Extract the (x, y) coordinate from the center of the cell holding the provided text.  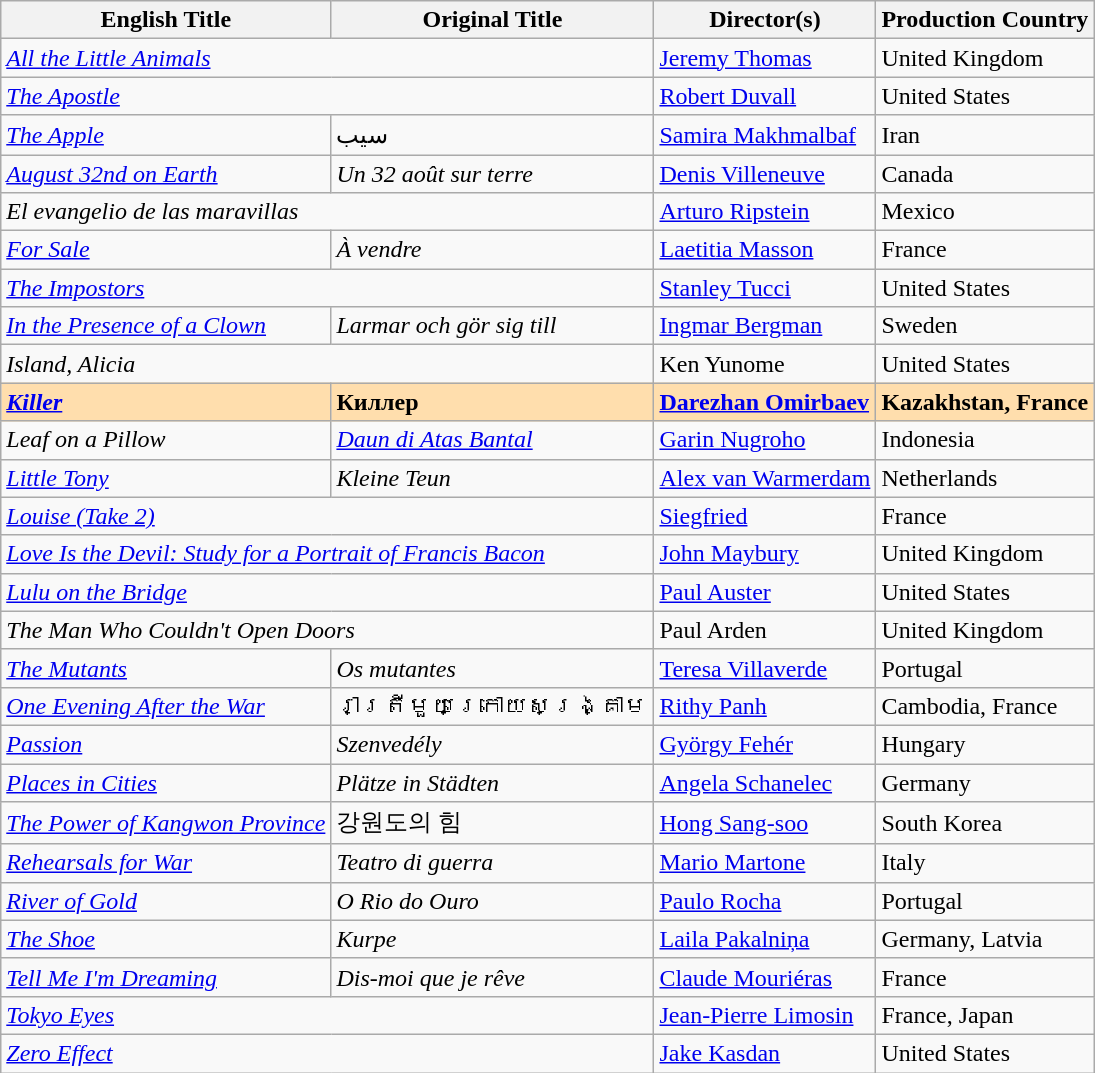
Netherlands (985, 478)
All the Little Animals (328, 58)
Angela Schanelec (765, 783)
Jeremy Thomas (765, 58)
John Maybury (765, 554)
Canada (985, 173)
រាត្រីមួយក្រោយសង្គ្រាម (492, 706)
Germany (985, 783)
For Sale (166, 250)
France, Japan (985, 1015)
Kurpe (492, 939)
Samira Makhmalbaf (765, 135)
Director(s) (765, 20)
Daun di Atas Bantal (492, 440)
Teresa Villaverde (765, 668)
El evangelio de las maravillas (328, 212)
Arturo Ripstein (765, 212)
Denis Villeneuve (765, 173)
O Rio do Ouro (492, 901)
Cambodia, France (985, 706)
The Power of Kangwon Province (166, 824)
Hong Sang-soo (765, 824)
Sweden (985, 326)
Kazakhstan, France (985, 402)
Robert Duvall (765, 96)
Leaf on a Pillow (166, 440)
Mario Martone (765, 863)
강원도의 힘 (492, 824)
Little Tony (166, 478)
Claude Mouriéras (765, 977)
Tokyo Eyes (328, 1015)
Love Is the Devil: Study for a Portrait of Francis Bacon (328, 554)
Island, Alicia (328, 364)
سیب (492, 135)
Jean-Pierre Limosin (765, 1015)
Passion (166, 744)
Garin Nugroho (765, 440)
Os mutantes (492, 668)
Italy (985, 863)
In the Presence of a Clown (166, 326)
Alex van Warmerdam (765, 478)
Teatro di guerra (492, 863)
Jake Kasdan (765, 1053)
Production Country (985, 20)
The Man Who Couldn't Open Doors (328, 630)
Darezhan Omirbaev (765, 402)
English Title (166, 20)
Killer (166, 402)
Iran (985, 135)
Ken Yunome (765, 364)
À vendre (492, 250)
Kleine Teun (492, 478)
The Shoe (166, 939)
Siegfried (765, 516)
Киллер (492, 402)
The Apple (166, 135)
Laetitia Masson (765, 250)
Lulu on the Bridge (328, 592)
Paul Auster (765, 592)
August 32nd on Earth (166, 173)
Paul Arden (765, 630)
Dis-moi que je rêve (492, 977)
György Fehér (765, 744)
River of Gold (166, 901)
Original Title (492, 20)
Germany, Latvia (985, 939)
Tell Me I'm Dreaming (166, 977)
The Apostle (328, 96)
Stanley Tucci (765, 288)
Szenvedély (492, 744)
Paulo Rocha (765, 901)
Indonesia (985, 440)
Laila Pakalniņa (765, 939)
Un 32 août sur terre (492, 173)
Larmar och gör sig till (492, 326)
Ingmar Bergman (765, 326)
Rithy Panh (765, 706)
Rehearsals for War (166, 863)
Hungary (985, 744)
The Impostors (328, 288)
The Mutants (166, 668)
South Korea (985, 824)
One Evening After the War (166, 706)
Louise (Take 2) (328, 516)
Zero Effect (328, 1053)
Places in Cities (166, 783)
Mexico (985, 212)
Plätze in Städten (492, 783)
